Return the [X, Y] coordinate for the center point of the cell that contains the specified text.  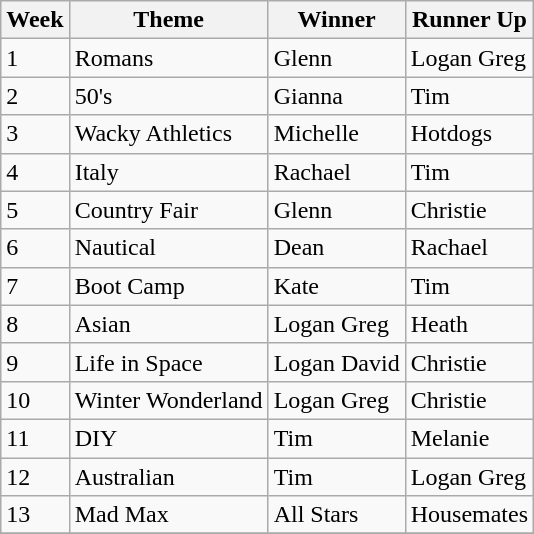
Logan David [336, 362]
Winter Wonderland [168, 400]
Kate [336, 286]
All Stars [336, 515]
Dean [336, 248]
Winner [336, 20]
5 [35, 210]
6 [35, 248]
Country Fair [168, 210]
12 [35, 477]
Wacky Athletics [168, 134]
Asian [168, 324]
50's [168, 96]
8 [35, 324]
9 [35, 362]
3 [35, 134]
Gianna [336, 96]
Theme [168, 20]
Italy [168, 172]
Romans [168, 58]
Housemates [469, 515]
Week [35, 20]
2 [35, 96]
4 [35, 172]
Boot Camp [168, 286]
Michelle [336, 134]
11 [35, 438]
Runner Up [469, 20]
Hotdogs [469, 134]
Australian [168, 477]
1 [35, 58]
13 [35, 515]
DIY [168, 438]
Heath [469, 324]
Life in Space [168, 362]
Mad Max [168, 515]
Nautical [168, 248]
Melanie [469, 438]
10 [35, 400]
7 [35, 286]
